From the cell containing the given text, extract its center point as (x, y) coordinate. 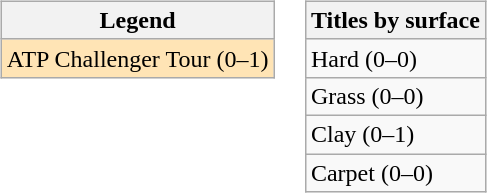
Legend (138, 20)
Hard (0–0) (395, 58)
ATP Challenger Tour (0–1) (138, 58)
Clay (0–1) (395, 134)
Titles by surface (395, 20)
Grass (0–0) (395, 96)
Carpet (0–0) (395, 173)
